Return the [X, Y] coordinate for the center point of the cell that contains the specified text.  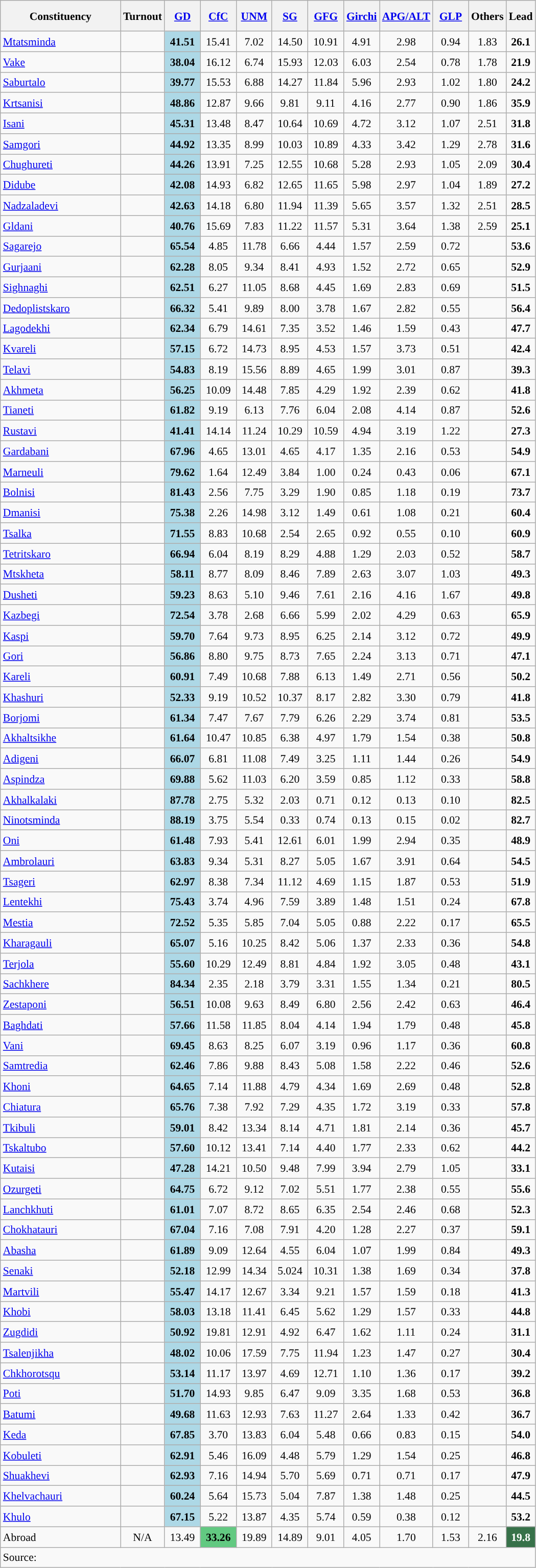
5.65 [362, 205]
0.65 [451, 267]
8.05 [218, 267]
6.26 [326, 717]
46.4 [521, 1004]
60.9 [521, 533]
1.03 [451, 574]
APG/ALT [406, 16]
4.91 [362, 41]
25.1 [521, 226]
13.18 [218, 1312]
4.05 [362, 1537]
56.25 [182, 390]
2.94 [406, 840]
7.25 [254, 164]
80.5 [521, 984]
0.42 [451, 1414]
45.8 [521, 1025]
63.83 [182, 861]
0.94 [451, 41]
53.5 [521, 717]
12.03 [326, 62]
62.51 [182, 287]
58.11 [182, 574]
57.8 [521, 1107]
71.55 [182, 533]
1.70 [406, 1537]
15.73 [254, 1496]
1.02 [451, 82]
10.12 [218, 1148]
Sachkhere [60, 984]
8.99 [254, 144]
12.99 [218, 1271]
67.85 [182, 1435]
1.37 [362, 943]
2.26 [218, 513]
8.49 [290, 1004]
67.96 [182, 451]
Tetritskaro [60, 553]
52.18 [182, 1271]
7.86 [218, 1066]
2.18 [254, 984]
14.48 [254, 390]
44.8 [521, 1312]
Tsageri [60, 881]
8.65 [290, 1209]
10.64 [290, 124]
5.69 [326, 1476]
11.03 [254, 779]
0.35 [451, 840]
7.88 [290, 677]
8.81 [290, 963]
44.2 [521, 1148]
9.85 [254, 1393]
59.1 [521, 1229]
54.0 [521, 1435]
87.78 [182, 800]
8.09 [254, 574]
Kharagauli [60, 943]
0.84 [451, 1250]
44.5 [521, 1496]
1.46 [362, 328]
45.31 [182, 124]
5.35 [218, 923]
12.71 [326, 1373]
54.5 [521, 861]
7.07 [218, 1209]
7.29 [290, 1107]
4.85 [218, 246]
Martvili [60, 1291]
Khashuri [60, 697]
47.28 [182, 1168]
52.33 [182, 697]
79.62 [182, 472]
41.51 [182, 41]
3.34 [290, 1291]
8.38 [218, 881]
5.70 [290, 1476]
3.64 [406, 226]
Saburtalo [60, 82]
4.92 [290, 1332]
62.91 [182, 1455]
0.68 [451, 1209]
0.37 [451, 1229]
13.48 [218, 124]
5.64 [218, 1496]
Khoni [60, 1087]
1.08 [406, 513]
48.9 [521, 840]
Oni [60, 840]
2.79 [406, 1168]
12.65 [290, 185]
17.59 [254, 1353]
60.91 [182, 677]
14.89 [290, 1537]
8.47 [254, 124]
55.47 [182, 1291]
6.25 [326, 636]
12.64 [254, 1250]
10.50 [254, 1168]
11.57 [326, 226]
52.3 [521, 1209]
9.01 [326, 1537]
Kazbegi [60, 615]
69.88 [182, 779]
0.92 [362, 533]
4.48 [290, 1455]
13.91 [218, 164]
Others [487, 16]
62.97 [182, 881]
14.98 [254, 513]
Vani [60, 1045]
11.78 [254, 246]
Abasha [60, 1250]
62.34 [182, 328]
SG [290, 16]
6.20 [290, 779]
Lanchkhuti [60, 1209]
4.45 [326, 287]
57.15 [182, 349]
0.59 [362, 1516]
6.01 [326, 840]
66.32 [182, 308]
1.32 [451, 205]
53.14 [182, 1373]
8.80 [218, 656]
5.04 [290, 1496]
58.7 [521, 553]
11.65 [326, 185]
3.94 [362, 1168]
0.56 [451, 677]
62.46 [182, 1066]
2.42 [406, 1004]
Shuakhevi [60, 1476]
0.46 [451, 1066]
9.48 [290, 1168]
1.04 [451, 185]
10.85 [254, 738]
12.67 [254, 1291]
5.96 [362, 82]
Mtskheta [60, 574]
35.9 [521, 103]
64.75 [182, 1189]
0.96 [362, 1045]
8.68 [290, 287]
27.3 [521, 431]
2.65 [326, 533]
Zugdidi [60, 1332]
Tskaltubo [60, 1148]
Kareli [60, 677]
10.25 [254, 943]
1.35 [362, 451]
50.2 [521, 677]
3.29 [290, 492]
5.98 [362, 185]
Gori [60, 656]
1.72 [362, 1107]
4.94 [362, 431]
12.91 [254, 1332]
Mtatsminda [60, 41]
15.93 [290, 62]
0.18 [451, 1291]
36.7 [521, 1414]
60.4 [521, 513]
0.27 [451, 1353]
Constituency [60, 16]
8.04 [290, 1025]
8.77 [218, 574]
67.8 [521, 902]
7.08 [254, 1229]
2.77 [406, 103]
55.60 [182, 963]
1.89 [487, 185]
0.79 [451, 697]
1.22 [451, 431]
7.64 [218, 636]
10.06 [218, 1353]
1.55 [362, 984]
9.89 [254, 308]
10.89 [326, 144]
56.4 [521, 308]
15.56 [254, 369]
12.55 [290, 164]
9.75 [254, 656]
1.17 [406, 1045]
59.70 [182, 636]
11.88 [254, 1087]
65.9 [521, 615]
8.14 [290, 1127]
11.85 [254, 1025]
65.5 [521, 923]
6.88 [254, 82]
Kobuleti [60, 1455]
3.73 [406, 349]
66.94 [182, 553]
Dusheti [60, 595]
4.33 [362, 144]
1.81 [362, 1127]
Girchi [362, 16]
12.61 [290, 840]
1.53 [451, 1537]
4.93 [326, 267]
7.35 [290, 328]
Chughureti [60, 164]
57.66 [182, 1025]
81.43 [182, 492]
3.89 [326, 902]
13.01 [254, 451]
7.91 [290, 1229]
7.04 [290, 923]
Tkibuli [60, 1127]
GD [182, 16]
56.51 [182, 1004]
0.02 [451, 820]
65.76 [182, 1107]
11.63 [218, 1414]
2.08 [362, 410]
0.66 [362, 1435]
2.97 [406, 185]
8.25 [254, 1045]
7.79 [290, 717]
Telavi [60, 369]
4.34 [326, 1087]
6.27 [218, 287]
13.87 [254, 1516]
58.03 [182, 1312]
Senaki [60, 1271]
1.80 [487, 82]
Marneuli [60, 472]
8.17 [326, 697]
1.28 [362, 1229]
2.38 [406, 1189]
Lagodekhi [60, 328]
1.51 [406, 902]
60.24 [182, 1496]
Samtredia [60, 1066]
0.26 [451, 759]
7.59 [290, 902]
61.89 [182, 1250]
11.24 [254, 431]
Gardabani [60, 451]
5.16 [218, 943]
Gldani [60, 226]
3.30 [406, 697]
0.64 [451, 861]
15.69 [218, 226]
10.37 [290, 697]
36.8 [521, 1393]
Borjomi [60, 717]
40.76 [182, 226]
21.9 [521, 62]
1.33 [406, 1414]
Mestia [60, 923]
N/A [143, 1537]
7.63 [290, 1414]
1.12 [406, 779]
8.83 [218, 533]
11.12 [290, 881]
8.72 [254, 1209]
4.44 [326, 246]
13.35 [218, 144]
14.34 [254, 1271]
47.7 [521, 328]
Turnout [143, 16]
19.81 [218, 1332]
14.18 [218, 205]
Sighnaghi [60, 287]
49.9 [521, 636]
41.3 [521, 1291]
4.71 [326, 1127]
14.61 [254, 328]
Batumi [60, 1414]
2.71 [406, 677]
1.90 [326, 492]
7.89 [326, 574]
11.17 [218, 1373]
Ninotsminda [60, 820]
7.67 [254, 717]
47.1 [521, 656]
Chkhorotsqu [60, 1373]
4.79 [290, 1087]
13.41 [254, 1148]
Dmanisi [60, 513]
56.86 [182, 656]
14.21 [218, 1168]
9.88 [254, 1066]
9.46 [290, 595]
Lentekhi [60, 902]
8.29 [290, 553]
5.06 [326, 943]
39.2 [521, 1373]
2.46 [406, 1209]
11.22 [290, 226]
7.38 [218, 1107]
5.79 [326, 1455]
2.29 [362, 717]
39.77 [182, 82]
2.27 [406, 1229]
6.82 [254, 185]
45.7 [521, 1127]
10.59 [326, 431]
1.52 [362, 267]
Khobi [60, 1312]
10.91 [326, 41]
28.5 [521, 205]
19.89 [254, 1537]
9.21 [326, 1291]
3.57 [406, 205]
4.55 [290, 1250]
65.54 [182, 246]
Poti [60, 1393]
42.63 [182, 205]
13.34 [254, 1127]
3.70 [218, 1435]
2.39 [406, 390]
1.18 [406, 492]
67.04 [182, 1229]
4.20 [326, 1229]
1.00 [326, 472]
Didube [60, 185]
64.65 [182, 1087]
31.6 [521, 144]
6.45 [290, 1312]
2.68 [254, 615]
3.07 [406, 574]
14.73 [254, 349]
44.92 [182, 144]
0.06 [451, 472]
4.40 [326, 1148]
42.08 [182, 185]
3.59 [326, 779]
8.89 [290, 369]
51.9 [521, 881]
2.35 [218, 984]
1.86 [487, 103]
1.83 [487, 41]
2.69 [406, 1087]
15.41 [218, 41]
Akhalkalaki [60, 800]
4.72 [362, 124]
12.93 [254, 1414]
57.60 [182, 1148]
69.45 [182, 1045]
72.54 [182, 615]
10.09 [218, 390]
3.52 [326, 328]
Akhaltsikhe [60, 738]
7.87 [326, 1496]
9.81 [290, 103]
Baghdati [60, 1025]
3.31 [326, 984]
5.22 [218, 1516]
47.9 [521, 1476]
5.99 [326, 615]
51.70 [182, 1393]
1.34 [406, 984]
8.27 [290, 861]
5.54 [254, 820]
6.79 [218, 328]
10.31 [326, 1271]
11.41 [254, 1312]
11.58 [218, 1025]
14.17 [218, 1291]
14.27 [290, 82]
61.64 [182, 738]
53.2 [521, 1516]
3.91 [406, 861]
42.4 [521, 349]
1.10 [362, 1373]
61.82 [182, 410]
33.1 [521, 1168]
6.74 [254, 62]
44.26 [182, 164]
0.81 [451, 717]
Terjola [60, 963]
Gurjaani [60, 267]
60.8 [521, 1045]
Chokhatauri [60, 1229]
7.85 [290, 390]
19.8 [521, 1537]
Ambrolauri [60, 861]
Tsalka [60, 533]
Bolnisi [60, 492]
3.42 [406, 144]
13.97 [254, 1373]
Lead [521, 16]
46.8 [521, 1455]
3.75 [218, 820]
27.2 [521, 185]
2.64 [362, 1414]
49.8 [521, 595]
31.1 [521, 1332]
2.63 [362, 574]
2.02 [362, 615]
0.52 [451, 553]
54.83 [182, 369]
0.51 [451, 349]
88.19 [182, 820]
6.03 [362, 62]
26.1 [521, 41]
65.07 [182, 943]
Kutaisi [60, 1168]
0.90 [451, 103]
UNM [254, 16]
Vake [60, 62]
0.78 [451, 62]
1.58 [362, 1066]
2.83 [406, 287]
3.05 [406, 963]
3.35 [362, 1393]
6.35 [326, 1209]
7.61 [326, 595]
82.5 [521, 800]
0.74 [326, 820]
GLP [451, 16]
7.34 [254, 881]
Chiatura [60, 1107]
7.76 [290, 410]
61.34 [182, 717]
3.13 [406, 656]
43.1 [521, 963]
5.51 [326, 1189]
4.97 [326, 738]
51.5 [521, 287]
75.43 [182, 902]
3.25 [326, 759]
3.84 [290, 472]
4.88 [326, 553]
55.6 [521, 1189]
59.01 [182, 1127]
5.85 [254, 923]
61.48 [182, 840]
50.8 [521, 738]
Samgori [60, 144]
Keda [60, 1435]
Tsalenjikha [60, 1353]
13.49 [182, 1537]
31.8 [521, 124]
11.27 [326, 1414]
CfC [218, 16]
5.10 [254, 595]
48.86 [182, 103]
72.52 [182, 923]
16.09 [254, 1455]
Sagarejo [60, 246]
5.08 [326, 1066]
3.01 [406, 369]
14.94 [254, 1476]
Source: [268, 1557]
11.05 [254, 287]
10.47 [218, 738]
33.26 [218, 1537]
3.79 [290, 984]
Dedoplistskaro [60, 308]
Khelvachauri [60, 1496]
67.1 [521, 472]
67.15 [182, 1516]
6.07 [290, 1045]
1.78 [487, 62]
0.88 [362, 923]
16.12 [218, 62]
5.28 [362, 164]
12.87 [218, 103]
59.23 [182, 595]
37.8 [521, 1271]
7.83 [254, 226]
62.28 [182, 267]
53.6 [521, 246]
24.2 [521, 82]
38.04 [182, 62]
5.46 [218, 1455]
8.43 [290, 1066]
4.84 [326, 963]
39.3 [521, 369]
73.7 [521, 492]
2.24 [362, 656]
6.81 [218, 759]
2.75 [218, 800]
9.11 [326, 103]
2.72 [406, 267]
8.73 [290, 656]
9.63 [254, 1004]
7.92 [254, 1107]
1.44 [406, 759]
10.69 [326, 124]
7.65 [326, 656]
75.38 [182, 513]
54.8 [521, 943]
1.62 [362, 1332]
52.9 [521, 267]
1.36 [406, 1373]
Nadzaladevi [60, 205]
1.94 [362, 1025]
5.74 [326, 1516]
0.69 [451, 287]
Zestaponi [60, 1004]
50.92 [182, 1332]
11.84 [326, 82]
Kaspi [60, 636]
84.34 [182, 984]
15.53 [218, 82]
82.7 [521, 820]
52.8 [521, 1087]
Akhmeta [60, 390]
8.00 [290, 308]
9.73 [254, 636]
11.08 [254, 759]
6.38 [290, 738]
1.47 [406, 1353]
5.024 [290, 1271]
13.83 [254, 1435]
Ozurgeti [60, 1189]
Rustavi [60, 431]
49.68 [182, 1414]
1.64 [218, 472]
62.93 [182, 1476]
10.52 [254, 697]
11.39 [326, 205]
0.34 [451, 1271]
58.8 [521, 779]
Adigeni [60, 759]
1.87 [406, 881]
1.23 [362, 1353]
1.15 [362, 881]
7.47 [218, 717]
Isani [60, 124]
14.14 [218, 431]
14.50 [290, 41]
4.17 [326, 451]
GFG [326, 16]
66.07 [182, 759]
5.32 [254, 800]
4.96 [254, 902]
10.08 [218, 1004]
61.01 [182, 1209]
Aspindza [60, 779]
Abroad [60, 1537]
Kvareli [60, 349]
Krtsanisi [60, 103]
1.68 [406, 1393]
4.53 [326, 349]
0.19 [451, 492]
2.09 [487, 164]
10.03 [290, 144]
8.46 [290, 574]
5.48 [326, 1435]
9.66 [254, 103]
2.78 [487, 144]
0.61 [362, 513]
Tianeti [60, 410]
7.93 [218, 840]
2.98 [406, 41]
48.02 [182, 1353]
8.41 [290, 267]
9.12 [254, 1189]
41.41 [182, 431]
7.99 [326, 1168]
0.83 [406, 1435]
Khulo [60, 1516]
